Detect which cell encompasses the target text, then output its [x, y] center coordinate. 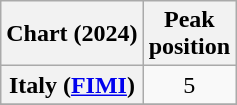
Chart (2024) [72, 34]
Italy (FIMI) [72, 85]
5 [189, 85]
Peakposition [189, 34]
